For the text-containing cell, return its midpoint in [x, y] coordinate format. 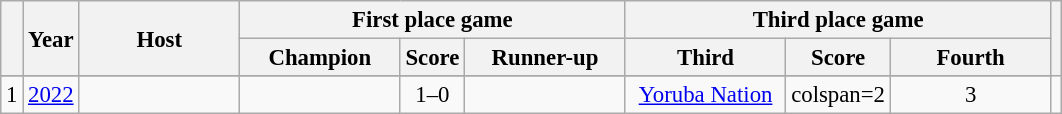
Fourth [970, 58]
Host [160, 38]
1–0 [432, 95]
2022 [51, 95]
Runner-up [546, 58]
First place game [432, 20]
3 [970, 95]
colspan=2 [838, 95]
Year [51, 38]
Champion [320, 58]
Third [706, 58]
1 [12, 95]
Yoruba Nation [706, 95]
Third place game [838, 20]
